Return the [x, y] coordinate for the center point of the cell that contains the specified text.  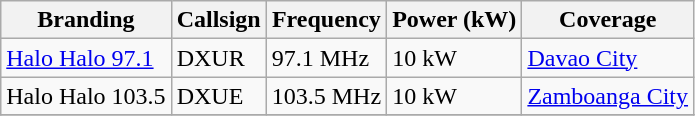
Halo Halo 97.1 [86, 58]
Davao City [608, 58]
Callsign [218, 20]
97.1 MHz [326, 58]
Coverage [608, 20]
Power (kW) [454, 20]
Zamboanga City [608, 96]
Frequency [326, 20]
DXUE [218, 96]
103.5 MHz [326, 96]
Halo Halo 103.5 [86, 96]
DXUR [218, 58]
Branding [86, 20]
